Determine the (x, y) coordinate at the center of the cell enclosing the given text.  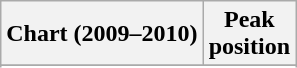
Peakposition (249, 34)
Chart (2009–2010) (102, 34)
